From the cell containing the given text, extract its center point as [x, y] coordinate. 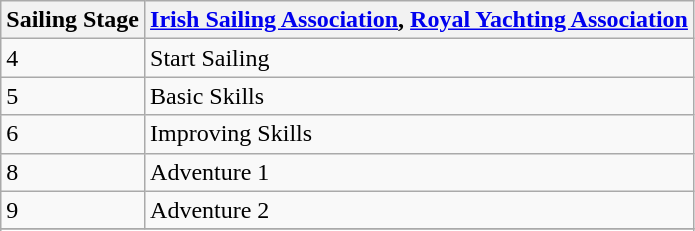
Irish Sailing Association, Royal Yachting Association [420, 20]
Adventure 1 [420, 172]
4 [73, 58]
9 [73, 210]
5 [73, 96]
Improving Skills [420, 134]
Adventure 2 [420, 210]
6 [73, 134]
Basic Skills [420, 96]
Sailing Stage [73, 20]
Start Sailing [420, 58]
8 [73, 172]
